Detect which cell encompasses the target text, then output its (x, y) center coordinate. 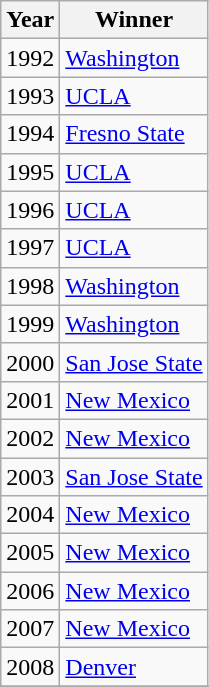
2001 (30, 400)
Year (30, 20)
1997 (30, 248)
2007 (30, 629)
1995 (30, 172)
Winner (134, 20)
Fresno State (134, 134)
1998 (30, 286)
2005 (30, 553)
2000 (30, 362)
1993 (30, 96)
1996 (30, 210)
1992 (30, 58)
2002 (30, 438)
1999 (30, 324)
2008 (30, 667)
2004 (30, 515)
2006 (30, 591)
Denver (134, 667)
2003 (30, 477)
1994 (30, 134)
